Return the [x, y] coordinate for the center point of the cell that contains the specified text.  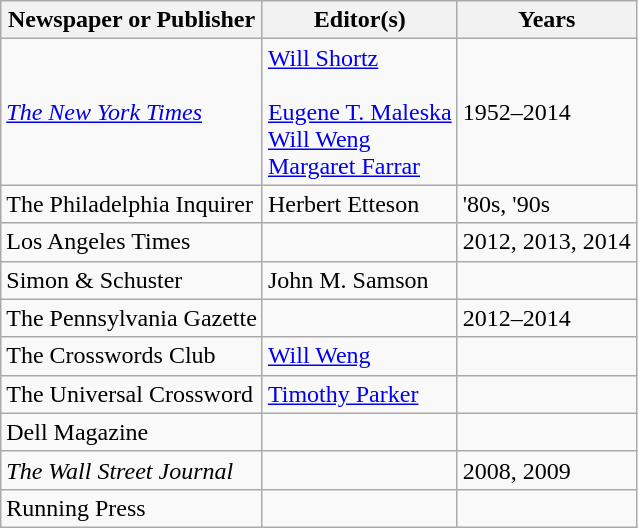
Will Shortz Eugene T. Maleska Will Weng Margaret Farrar [360, 112]
1952–2014 [546, 112]
Herbert Etteson [360, 204]
John M. Samson [360, 280]
2012, 2013, 2014 [546, 242]
2012–2014 [546, 318]
2008, 2009 [546, 470]
Simon & Schuster [132, 280]
The Universal Crossword [132, 394]
The Philadelphia Inquirer [132, 204]
The Pennsylvania Gazette [132, 318]
Running Press [132, 508]
'80s, '90s [546, 204]
Will Weng [360, 356]
Years [546, 20]
Dell Magazine [132, 432]
The New York Times [132, 112]
Newspaper or Publisher [132, 20]
Editor(s) [360, 20]
Los Angeles Times [132, 242]
The Wall Street Journal [132, 470]
The Crosswords Club [132, 356]
Timothy Parker [360, 394]
